Locate the cell with the specified text and output its [X, Y] center coordinate. 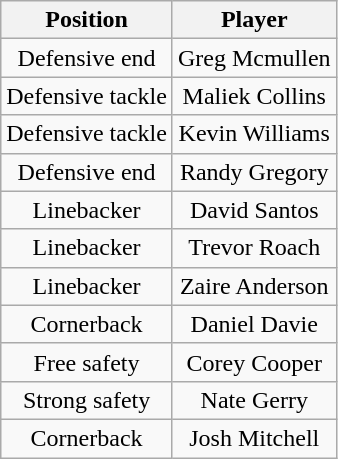
Player [254, 20]
Position [87, 20]
Kevin Williams [254, 134]
Maliek Collins [254, 96]
Daniel Davie [254, 324]
Corey Cooper [254, 362]
Strong safety [87, 400]
Nate Gerry [254, 400]
Zaire Anderson [254, 286]
David Santos [254, 210]
Josh Mitchell [254, 438]
Greg Mcmullen [254, 58]
Trevor Roach [254, 248]
Randy Gregory [254, 172]
Free safety [87, 362]
